Determine the (X, Y) coordinate at the center of the cell enclosing the given text.  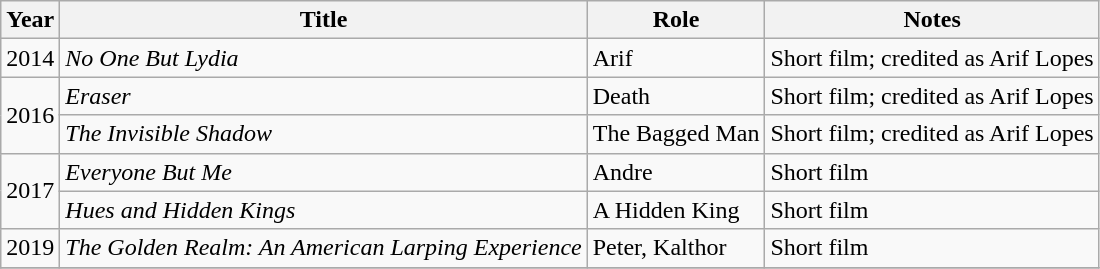
The Golden Realm: An American Larping Experience (324, 248)
The Invisible Shadow (324, 134)
Notes (932, 20)
Eraser (324, 96)
2016 (30, 115)
Andre (676, 172)
2019 (30, 248)
Death (676, 96)
Everyone But Me (324, 172)
A Hidden King (676, 210)
Title (324, 20)
Arif (676, 58)
Hues and Hidden Kings (324, 210)
The Bagged Man (676, 134)
2014 (30, 58)
Role (676, 20)
Peter, Kalthor (676, 248)
Year (30, 20)
No One But Lydia (324, 58)
2017 (30, 191)
